For the text-containing cell, return its midpoint in [x, y] coordinate format. 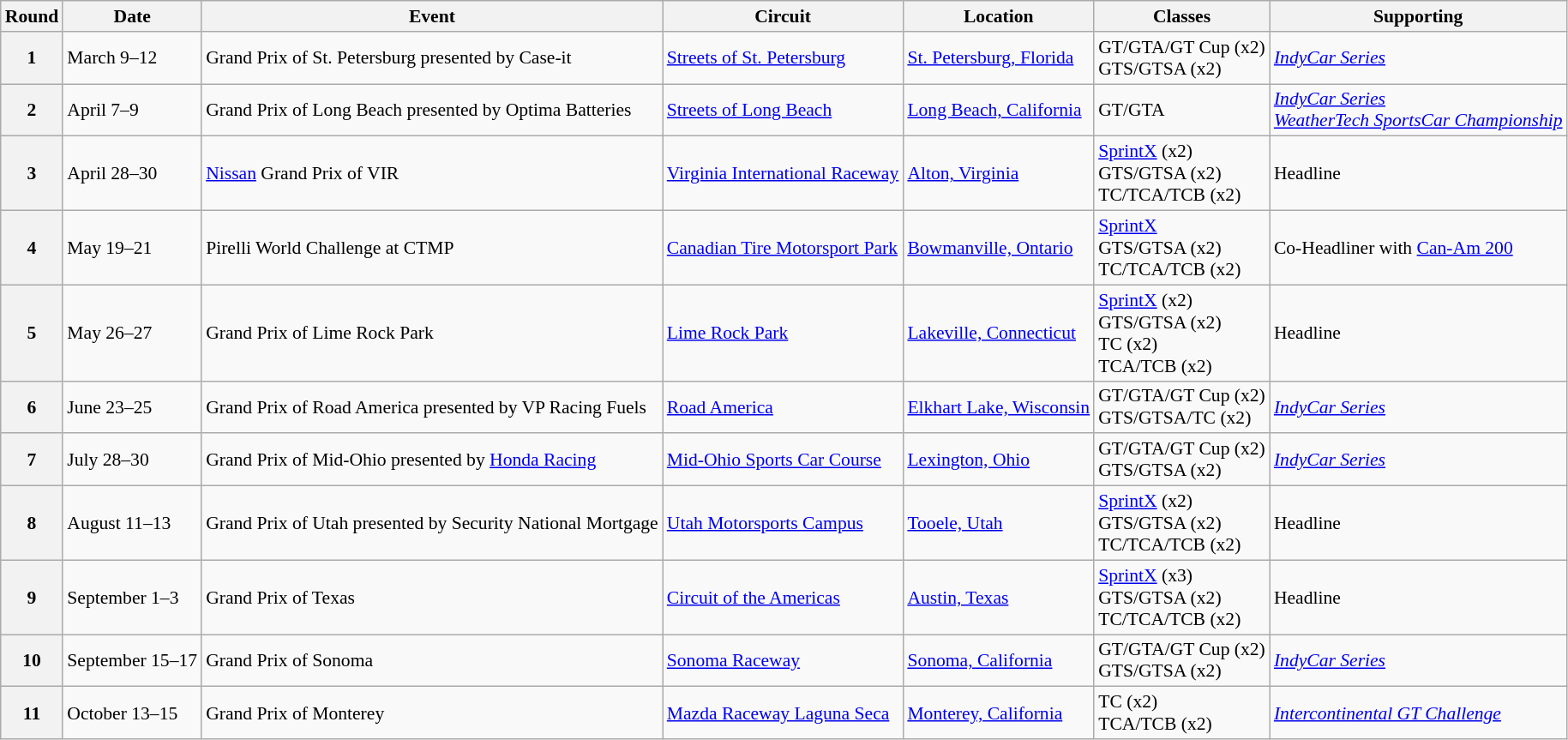
May 26–27 [132, 333]
June 23–25 [132, 406]
Grand Prix of Mid-Ohio presented by Honda Racing [432, 460]
Grand Prix of Sonoma [432, 660]
3 [33, 173]
Grand Prix of Lime Rock Park [432, 333]
September 1–3 [132, 597]
Elkhart Lake, Wisconsin [998, 406]
Classes [1181, 16]
Supporting [1418, 16]
Streets of St. Petersburg [784, 58]
Sonoma Raceway [784, 660]
April 28–30 [132, 173]
Date [132, 16]
May 19–21 [132, 249]
March 9–12 [132, 58]
Streets of Long Beach [784, 110]
Virginia International Raceway [784, 173]
Grand Prix of St. Petersburg presented by Case-it [432, 58]
Grand Prix of Road America presented by VP Racing Fuels [432, 406]
Canadian Tire Motorsport Park [784, 249]
IndyCar SeriesWeatherTech SportsCar Championship [1418, 110]
Pirelli World Challenge at CTMP [432, 249]
Co-Headliner with Can-Am 200 [1418, 249]
Alton, Virginia [998, 173]
July 28–30 [132, 460]
Event [432, 16]
Mid-Ohio Sports Car Course [784, 460]
Long Beach, California [998, 110]
Sonoma, California [998, 660]
September 15–17 [132, 660]
Grand Prix of Texas [432, 597]
9 [33, 597]
Tooele, Utah [998, 523]
SprintX (x2)GTS/GTSA (x2)TC (x2)TCA/TCB (x2) [1181, 333]
Lakeville, Connecticut [998, 333]
5 [33, 333]
7 [33, 460]
October 13–15 [132, 713]
Lexington, Ohio [998, 460]
Austin, Texas [998, 597]
April 7–9 [132, 110]
Road America [784, 406]
TC (x2)TCA/TCB (x2) [1181, 713]
8 [33, 523]
Lime Rock Park [784, 333]
GT/GTA [1181, 110]
Nissan Grand Prix of VIR [432, 173]
August 11–13 [132, 523]
SprintX (x3)GTS/GTSA (x2)TC/TCA/TCB (x2) [1181, 597]
Location [998, 16]
Grand Prix of Utah presented by Security National Mortgage [432, 523]
11 [33, 713]
Circuit of the Americas [784, 597]
6 [33, 406]
10 [33, 660]
Bowmanville, Ontario [998, 249]
SprintXGTS/GTSA (x2)TC/TCA/TCB (x2) [1181, 249]
Intercontinental GT Challenge [1418, 713]
Round [33, 16]
Mazda Raceway Laguna Seca [784, 713]
Grand Prix of Monterey [432, 713]
1 [33, 58]
GT/GTA/GT Cup (x2)GTS/GTSA/TC (x2) [1181, 406]
2 [33, 110]
St. Petersburg, Florida [998, 58]
Utah Motorsports Campus [784, 523]
Grand Prix of Long Beach presented by Optima Batteries [432, 110]
Monterey, California [998, 713]
Circuit [784, 16]
4 [33, 249]
